Search for the cell housing the specified text and yield its [x, y] center coordinate. 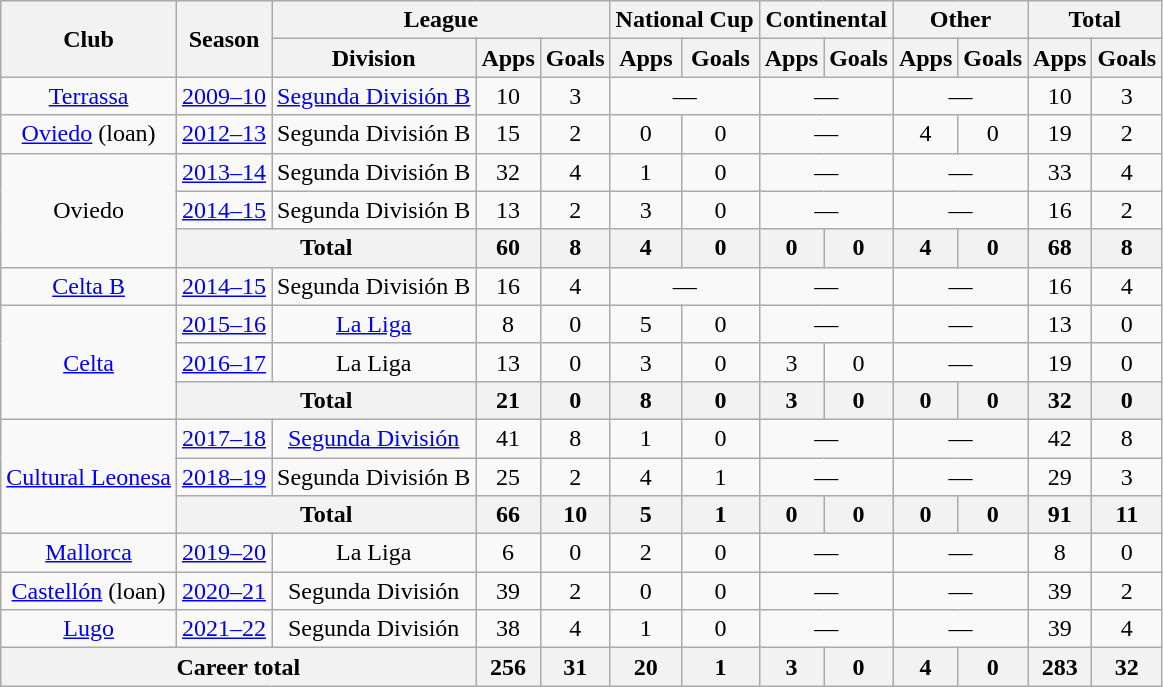
League [442, 20]
2012–13 [224, 134]
256 [508, 667]
Season [224, 39]
Celta B [89, 286]
41 [508, 438]
38 [508, 629]
National Cup [684, 20]
29 [1060, 477]
91 [1060, 515]
2017–18 [224, 438]
15 [508, 134]
Celta [89, 362]
Terrassa [89, 96]
2009–10 [224, 96]
2016–17 [224, 362]
31 [575, 667]
Mallorca [89, 553]
2019–20 [224, 553]
66 [508, 515]
42 [1060, 438]
33 [1060, 172]
Other [960, 20]
11 [1127, 515]
Oviedo (loan) [89, 134]
21 [508, 400]
2020–21 [224, 591]
6 [508, 553]
Club [89, 39]
2018–19 [224, 477]
60 [508, 248]
68 [1060, 248]
Continental [826, 20]
2021–22 [224, 629]
Cultural Leonesa [89, 476]
25 [508, 477]
2015–16 [224, 324]
283 [1060, 667]
Lugo [89, 629]
20 [646, 667]
Castellón (loan) [89, 591]
2013–14 [224, 172]
Oviedo [89, 210]
Career total [238, 667]
Division [374, 58]
